From the cell containing the given text, extract its center point as [x, y] coordinate. 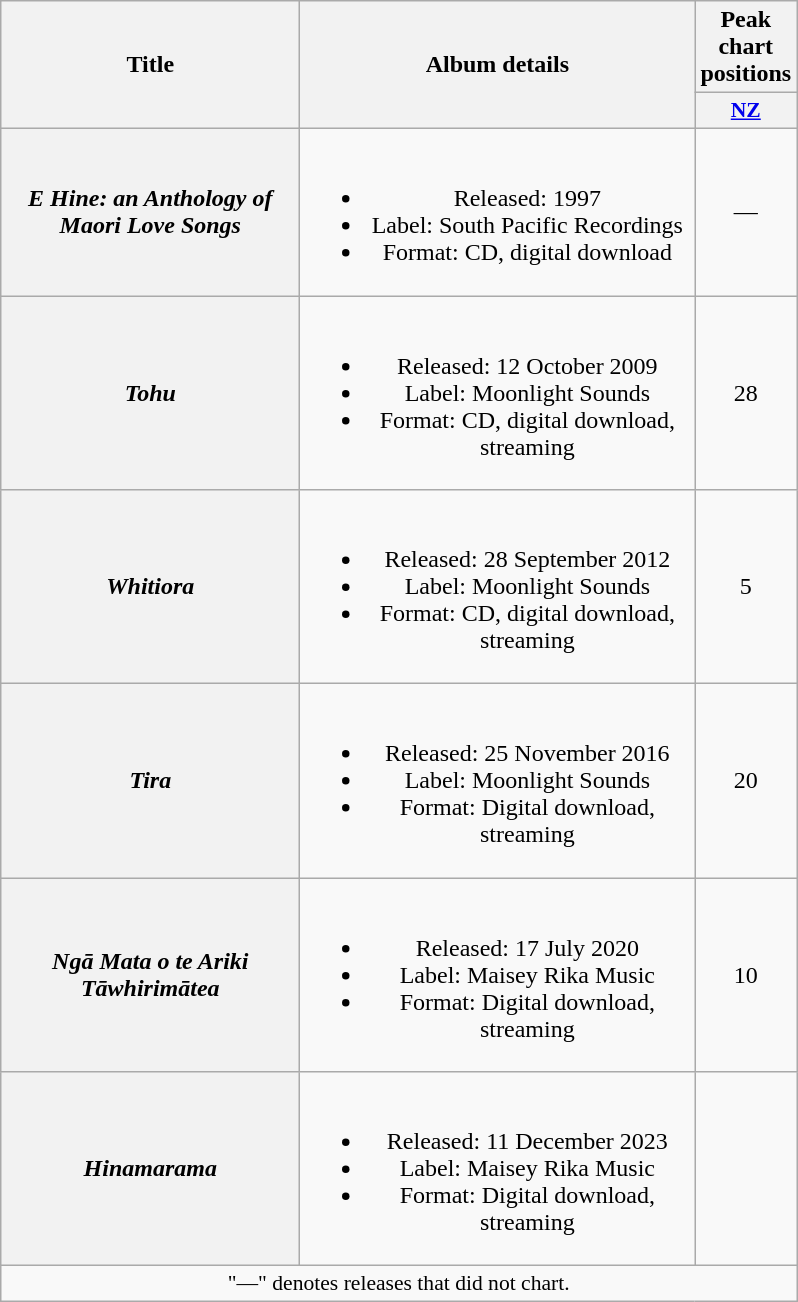
Tira [150, 781]
Tohu [150, 393]
Released: 17 July 2020Label: Maisey Rika MusicFormat: Digital download, streaming [498, 975]
10 [746, 975]
E Hine: an Anthology of Maori Love Songs [150, 212]
5 [746, 587]
Album details [498, 65]
Released: 28 September 2012Label: Moonlight SoundsFormat: CD, digital download, streaming [498, 587]
Peak chart positions [746, 47]
NZ [746, 111]
"—" denotes releases that did not chart. [399, 1284]
Released: 25 November 2016Label: Moonlight SoundsFormat: Digital download, streaming [498, 781]
Whitiora [150, 587]
Released: 12 October 2009Label: Moonlight SoundsFormat: CD, digital download, streaming [498, 393]
Ngā Mata o te Ariki Tāwhirimātea [150, 975]
28 [746, 393]
Title [150, 65]
20 [746, 781]
Released: 11 December 2023Label: Maisey Rika MusicFormat: Digital download, streaming [498, 1169]
Released: 1997Label: South Pacific RecordingsFormat: CD, digital download [498, 212]
Hinamarama [150, 1169]
— [746, 212]
